From the cell containing the given text, extract its center point as [x, y] coordinate. 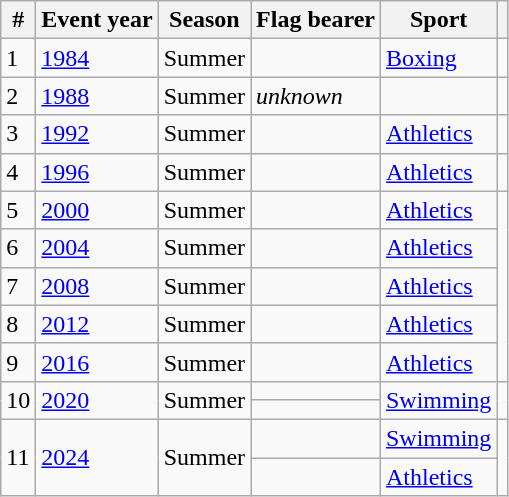
1996 [97, 172]
2020 [97, 400]
1992 [97, 134]
8 [18, 324]
6 [18, 248]
unknown [316, 96]
1 [18, 58]
Season [204, 20]
2000 [97, 210]
3 [18, 134]
Boxing [438, 58]
Flag bearer [316, 20]
9 [18, 362]
10 [18, 400]
7 [18, 286]
11 [18, 457]
# [18, 20]
2016 [97, 362]
1988 [97, 96]
2004 [97, 248]
Sport [438, 20]
2 [18, 96]
1984 [97, 58]
4 [18, 172]
Event year [97, 20]
2008 [97, 286]
5 [18, 210]
2024 [97, 457]
2012 [97, 324]
